Capture the cell that displays the provided text and extract its [X, Y] central coordinate. 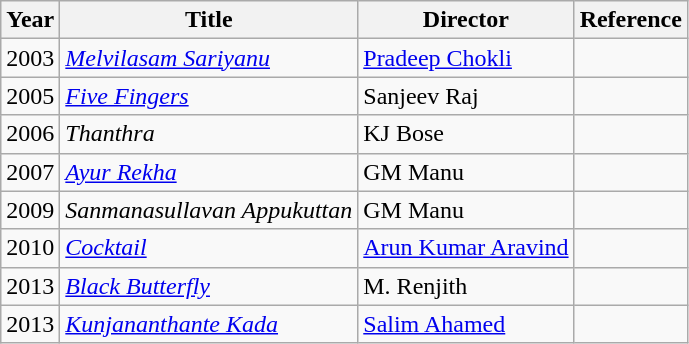
Five Fingers [209, 96]
Salim Ahamed [466, 324]
Arun Kumar Aravind [466, 248]
2003 [30, 58]
Sanmanasullavan Appukuttan [209, 210]
M. Renjith [466, 286]
KJ Bose [466, 134]
Year [30, 20]
Melvilasam Sariyanu [209, 58]
Kunjananthante Kada [209, 324]
Director [466, 20]
2007 [30, 172]
Sanjeev Raj [466, 96]
Pradeep Chokli [466, 58]
2006 [30, 134]
Black Butterfly [209, 286]
2005 [30, 96]
2009 [30, 210]
Cocktail [209, 248]
2010 [30, 248]
Reference [630, 20]
Ayur Rekha [209, 172]
Title [209, 20]
Thanthra [209, 134]
